Locate the cell with the specified text and output its (x, y) center coordinate. 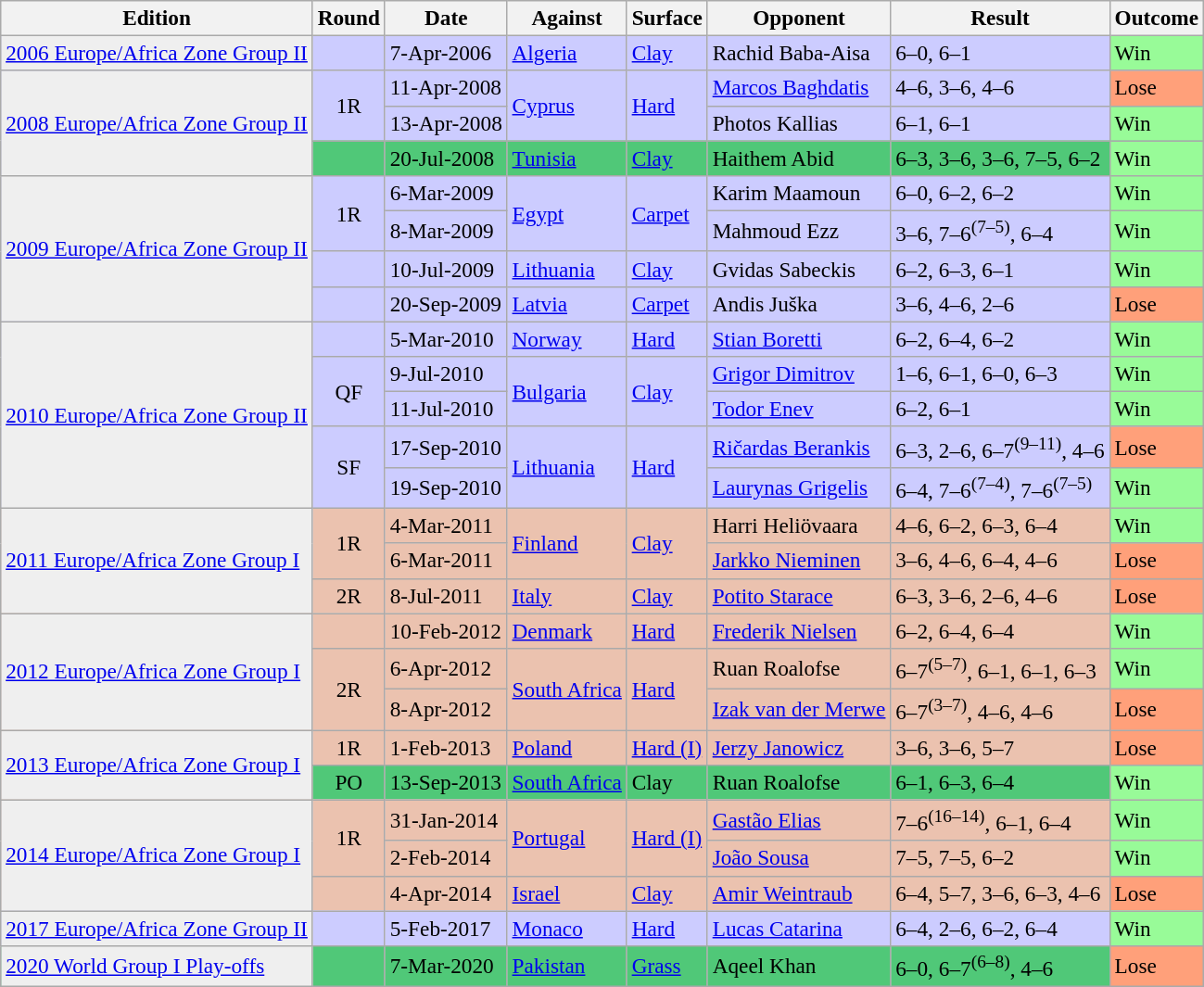
2010 Europe/Africa Zone Group II (158, 415)
Finland (567, 543)
3–6, 4–6, 2–6 (1000, 304)
Tunisia (567, 158)
8-Mar-2009 (446, 231)
4-Mar-2011 (446, 525)
Photos Kallias (799, 123)
10-Jul-2009 (446, 269)
6–4, 7–6(7–4), 7–6(7–5) (1000, 487)
Round (349, 18)
Egypt (567, 213)
11-Apr-2008 (446, 88)
Bulgaria (567, 391)
7–6(16–14), 6–1, 6–4 (1000, 820)
20-Sep-2009 (446, 304)
8-Jul-2011 (446, 596)
PO (349, 782)
2017 Europe/Africa Zone Group II (158, 928)
7-Mar-2020 (446, 966)
João Sousa (799, 858)
Amir Weintraub (799, 893)
Aqeel Khan (799, 966)
Karim Maamoun (799, 193)
3–6, 3–6, 5–7 (1000, 747)
11-Jul-2010 (446, 409)
Gvidas Sabeckis (799, 269)
Marcos Baghdatis (799, 88)
Algeria (567, 53)
Ričardas Berankis (799, 447)
Frederik Nielsen (799, 630)
6–4, 5–7, 3–6, 6–3, 4–6 (1000, 893)
SF (349, 467)
7–5, 7–5, 6–2 (1000, 858)
Latvia (567, 304)
4–6, 6–2, 6–3, 6–4 (1000, 525)
Result (1000, 18)
6-Mar-2011 (446, 561)
5-Feb-2017 (446, 928)
Gastão Elias (799, 820)
5-Mar-2010 (446, 339)
19-Sep-2010 (446, 487)
6-Mar-2009 (446, 193)
2012 Europe/Africa Zone Group I (158, 671)
Monaco (567, 928)
6–2, 6–1 (1000, 409)
Denmark (567, 630)
1–6, 6–1, 6–0, 6–3 (1000, 373)
2008 Europe/Africa Zone Group II (158, 122)
3–6, 7–6(7–5), 6–4 (1000, 231)
2014 Europe/Africa Zone Group I (158, 855)
6–0, 6–7(6–8), 4–6 (1000, 966)
Italy (567, 596)
6–3, 3–6, 2–6, 4–6 (1000, 596)
8-Apr-2012 (446, 709)
6–3, 3–6, 3–6, 7–5, 6–2 (1000, 158)
4-Apr-2014 (446, 893)
6-Apr-2012 (446, 668)
Lucas Catarina (799, 928)
6–7(5–7), 6–1, 6–1, 6–3 (1000, 668)
Haithem Abid (799, 158)
QF (349, 391)
Grigor Dimitrov (799, 373)
Outcome (1157, 18)
Andis Juška (799, 304)
13-Apr-2008 (446, 123)
6–1, 6–3, 6–4 (1000, 782)
4–6, 3–6, 4–6 (1000, 88)
Surface (667, 18)
Jerzy Janowicz (799, 747)
17-Sep-2010 (446, 447)
Grass (667, 966)
20-Jul-2008 (446, 158)
6–2, 6–4, 6–4 (1000, 630)
2-Feb-2014 (446, 858)
Rachid Baba-Aisa (799, 53)
Against (567, 18)
6–0, 6–2, 6–2 (1000, 193)
2013 Europe/Africa Zone Group I (158, 765)
Potito Starace (799, 596)
2011 Europe/Africa Zone Group I (158, 560)
Mahmoud Ezz (799, 231)
6–7(3–7), 4–6, 4–6 (1000, 709)
2006 Europe/Africa Zone Group II (158, 53)
2020 World Group I Play-offs (158, 966)
Portugal (567, 838)
Pakistan (567, 966)
6–4, 2–6, 6–2, 6–4 (1000, 928)
6–0, 6–1 (1000, 53)
31-Jan-2014 (446, 820)
Jarkko Nieminen (799, 561)
Poland (567, 747)
6–1, 6–1 (1000, 123)
Date (446, 18)
Opponent (799, 18)
7-Apr-2006 (446, 53)
Harri Heliövaara (799, 525)
Cyprus (567, 106)
Todor Enev (799, 409)
Israel (567, 893)
6–2, 6–3, 6–1 (1000, 269)
9-Jul-2010 (446, 373)
13-Sep-2013 (446, 782)
Laurynas Grigelis (799, 487)
2009 Europe/Africa Zone Group II (158, 248)
10-Feb-2012 (446, 630)
Izak van der Merwe (799, 709)
6–3, 2–6, 6–7(9–11), 4–6 (1000, 447)
Stian Boretti (799, 339)
1-Feb-2013 (446, 747)
Edition (158, 18)
3–6, 4–6, 6–4, 4–6 (1000, 561)
Norway (567, 339)
6–2, 6–4, 6–2 (1000, 339)
